Return the [X, Y] coordinate for the center point of the cell that contains the specified text.  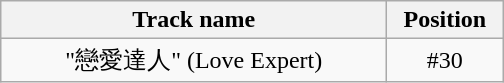
#30 [445, 60]
Position [445, 20]
"戀愛達人" (Love Expert) [194, 60]
Track name [194, 20]
